Identify which cell holds the provided text, then report its [x, y] central coordinate. 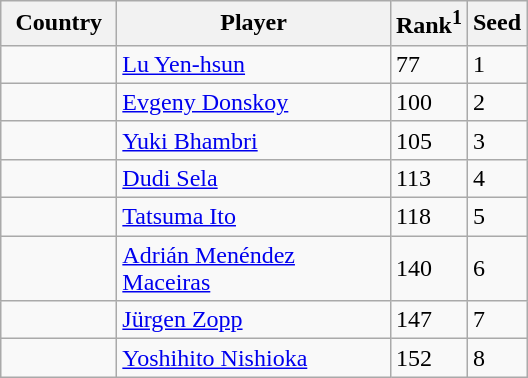
113 [428, 178]
4 [496, 178]
Seed [496, 24]
Yoshihito Nishioka [254, 358]
Player [254, 24]
118 [428, 217]
Country [59, 24]
100 [428, 102]
8 [496, 358]
3 [496, 140]
Lu Yen-hsun [254, 64]
Evgeny Donskoy [254, 102]
77 [428, 64]
Adrián Menéndez Maceiras [254, 268]
6 [496, 268]
7 [496, 320]
152 [428, 358]
Yuki Bhambri [254, 140]
147 [428, 320]
Jürgen Zopp [254, 320]
Dudi Sela [254, 178]
5 [496, 217]
1 [496, 64]
Rank1 [428, 24]
2 [496, 102]
140 [428, 268]
Tatsuma Ito [254, 217]
105 [428, 140]
